Return the (X, Y) coordinate for the center point of the cell that contains the specified text.  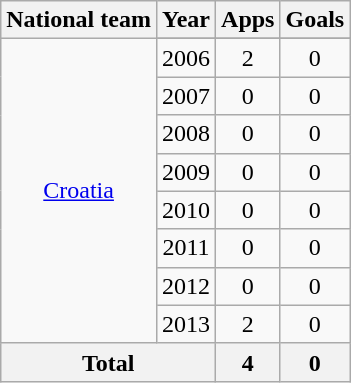
4 (248, 362)
Year (186, 20)
2013 (186, 324)
2007 (186, 96)
Apps (248, 20)
Total (108, 362)
Goals (315, 20)
2009 (186, 172)
2008 (186, 134)
2012 (186, 286)
2010 (186, 210)
National team (79, 20)
Croatia (79, 191)
2006 (186, 58)
2011 (186, 248)
